Pinpoint the cell where the given text exists, returning its (X, Y) midpoint coordinate. 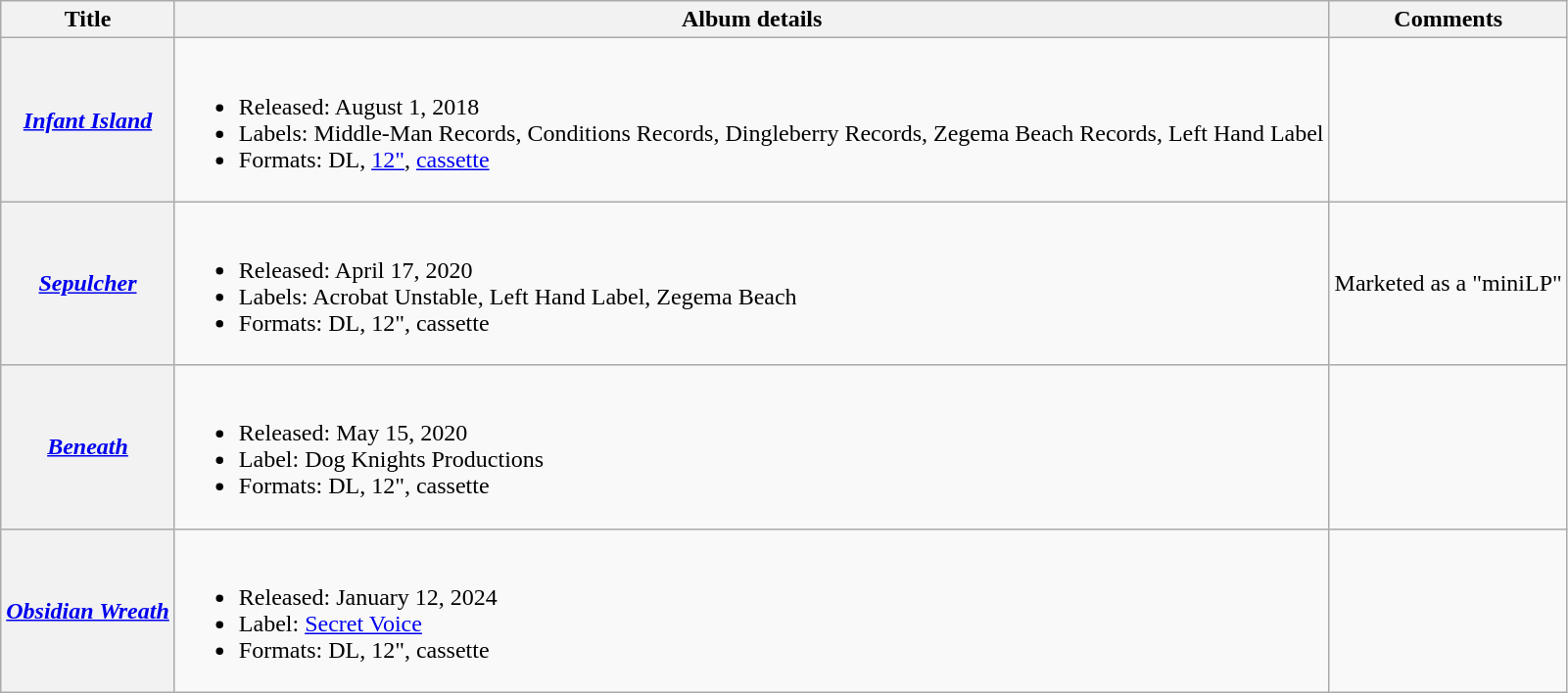
Released: January 12, 2024Label: Secret VoiceFormats: DL, 12", cassette (752, 611)
Infant Island (88, 119)
Album details (752, 20)
Marketed as a "miniLP" (1448, 284)
Released: May 15, 2020Label: Dog Knights ProductionsFormats: DL, 12", cassette (752, 446)
Comments (1448, 20)
Obsidian Wreath (88, 611)
Sepulcher (88, 284)
Title (88, 20)
Released: April 17, 2020Labels: Acrobat Unstable, Left Hand Label, Zegema BeachFormats: DL, 12", cassette (752, 284)
Beneath (88, 446)
